Find where the given text appears and provide that cell's center as (x, y) coordinate. 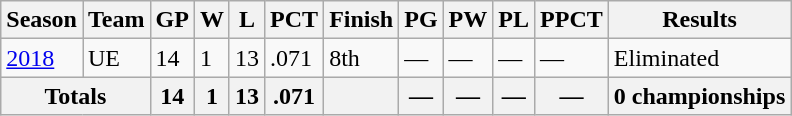
Eliminated (699, 58)
Season (42, 20)
8th (362, 58)
W (212, 20)
L (246, 20)
PL (514, 20)
Team (116, 20)
0 championships (699, 96)
2018 (42, 58)
PCT (294, 20)
UE (116, 58)
PPCT (572, 20)
Results (699, 20)
PW (468, 20)
GP (172, 20)
Finish (362, 20)
Totals (76, 96)
PG (421, 20)
